From the cell containing the given text, extract its center point as (x, y) coordinate. 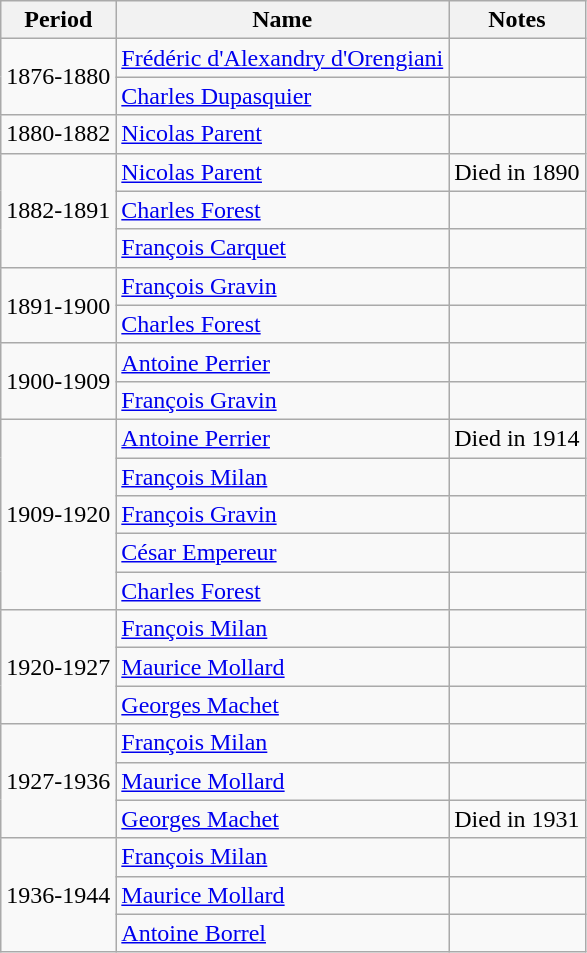
1876-1880 (58, 77)
1920-1927 (58, 667)
François Carquet (282, 248)
Frédéric d'Alexandry d'Orengiani (282, 58)
Charles Dupasquier (282, 96)
Died in 1914 (517, 438)
1936-1944 (58, 895)
César Empereur (282, 553)
1900-1909 (58, 381)
1891-1900 (58, 305)
Notes (517, 20)
Period (58, 20)
1909-1920 (58, 514)
Antoine Borrel (282, 933)
Name (282, 20)
1882-1891 (58, 210)
1880-1882 (58, 134)
Died in 1890 (517, 172)
Died in 1931 (517, 819)
1927-1936 (58, 781)
